Return the (X, Y) coordinate for the center point of the cell that contains the specified text.  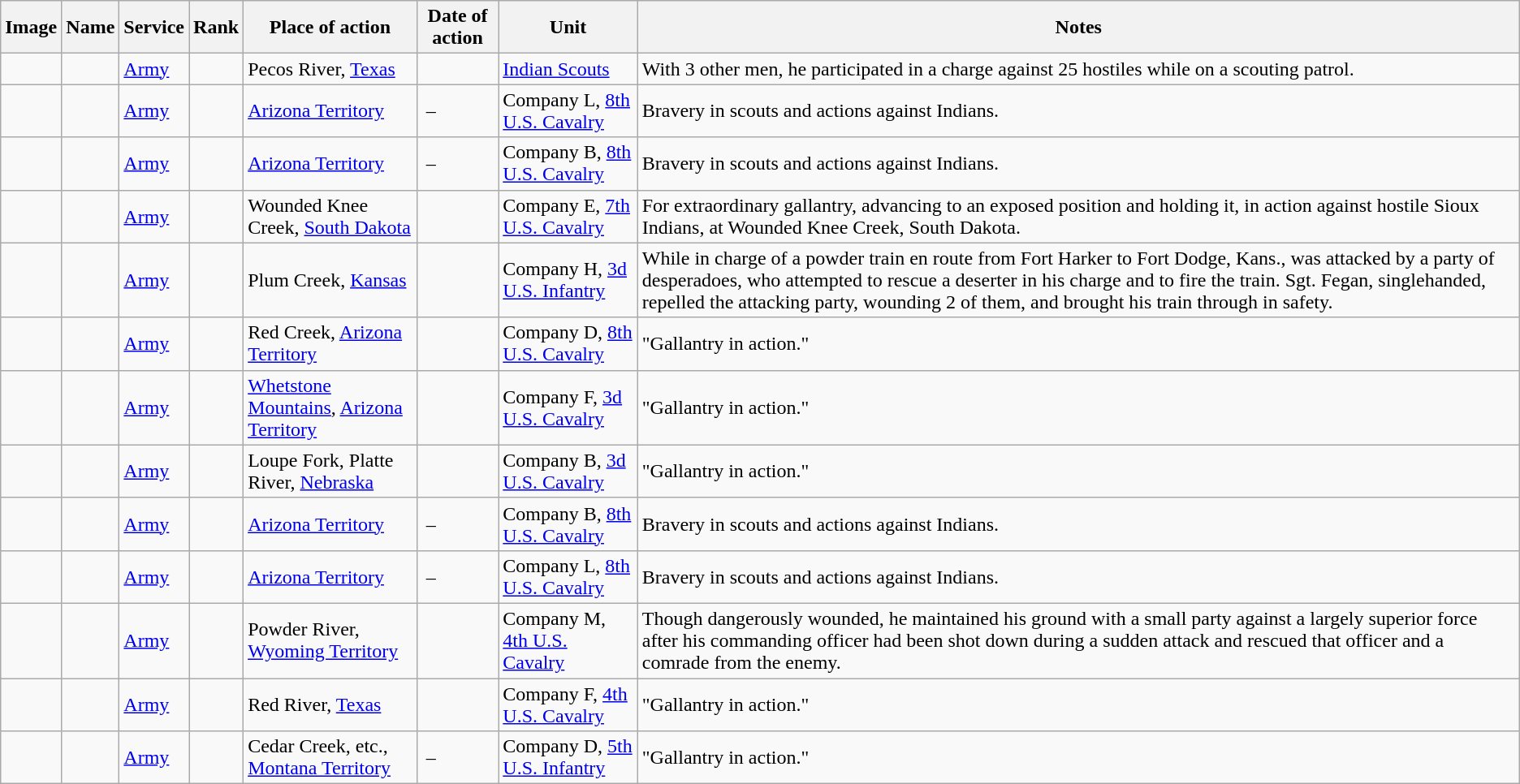
Image (31, 28)
Plum Creek, Kansas (330, 280)
Company F, 4th U.S. Cavalry (568, 704)
Company F, 3d U.S. Cavalry (568, 407)
Company D, 8th U.S. Cavalry (568, 344)
Place of action (330, 28)
Red Creek, Arizona Territory (330, 344)
Whetstone Mountains, Arizona Territory (330, 407)
Company E, 7th U.S. Cavalry (568, 216)
Notes (1078, 28)
With 3 other men, he participated in a charge against 25 hostiles while on a scouting patrol. (1078, 69)
Indian Scouts (568, 69)
Date of action (457, 28)
Company B, 3d U.S. Cavalry (568, 471)
Rank (216, 28)
Service (154, 28)
Wounded Knee Creek, South Dakota (330, 216)
Powder River, Wyoming Territory (330, 640)
Cedar Creek, etc., Montana Territory (330, 758)
Unit (568, 28)
Pecos River, Texas (330, 69)
Loupe Fork, Platte River, Nebraska (330, 471)
Company H, 3d U.S. Infantry (568, 280)
Company D, 5th U.S. Infantry (568, 758)
Company M, 4th U.S. Cavalry (568, 640)
Name (91, 28)
Red River, Texas (330, 704)
